Scan for the cell matching the given text and deliver its (x, y) coordinate at center. 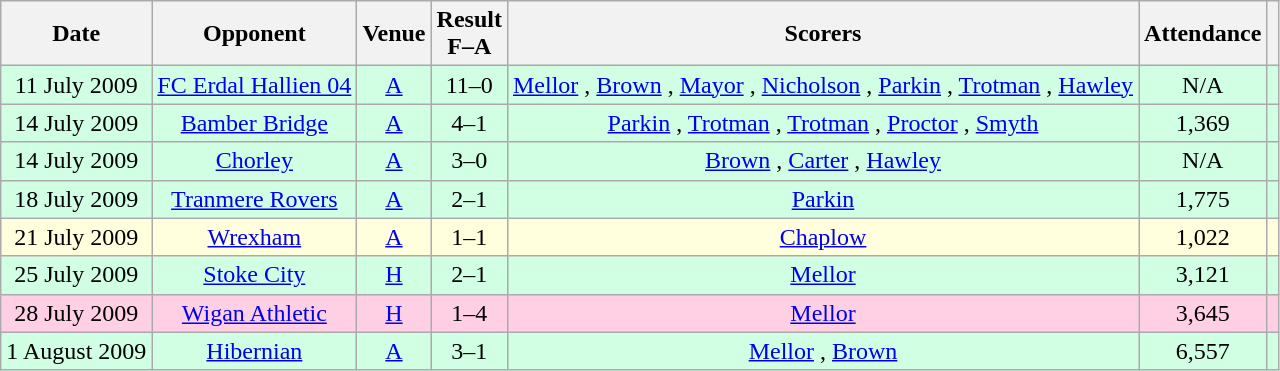
3–1 (469, 351)
25 July 2009 (76, 275)
Attendance (1203, 34)
Stoke City (254, 275)
11–0 (469, 85)
1–4 (469, 313)
Chaplow (822, 237)
4–1 (469, 123)
Wrexham (254, 237)
Venue (394, 34)
6,557 (1203, 351)
28 July 2009 (76, 313)
3–0 (469, 161)
21 July 2009 (76, 237)
FC Erdal Hallien 04 (254, 85)
Parkin (822, 199)
3,645 (1203, 313)
ResultF–A (469, 34)
Mellor , Brown (822, 351)
1 August 2009 (76, 351)
Parkin , Trotman , Trotman , Proctor , Smyth (822, 123)
3,121 (1203, 275)
1,369 (1203, 123)
Bamber Bridge (254, 123)
Date (76, 34)
Brown , Carter , Hawley (822, 161)
18 July 2009 (76, 199)
1,022 (1203, 237)
Opponent (254, 34)
1,775 (1203, 199)
11 July 2009 (76, 85)
Wigan Athletic (254, 313)
Hibernian (254, 351)
1–1 (469, 237)
Tranmere Rovers (254, 199)
Mellor , Brown , Mayor , Nicholson , Parkin , Trotman , Hawley (822, 85)
Scorers (822, 34)
Chorley (254, 161)
